Determine the [x, y] coordinate at the center of the cell enclosing the given text.  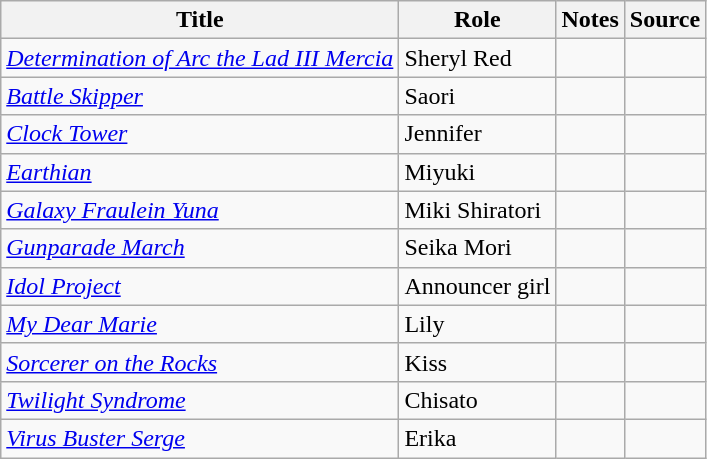
Miyuki [478, 172]
Role [478, 20]
My Dear Marie [200, 324]
Kiss [478, 362]
Announcer girl [478, 286]
Galaxy Fraulein Yuna [200, 210]
Twilight Syndrome [200, 400]
Clock Tower [200, 134]
Saori [478, 96]
Notes [590, 20]
Chisato [478, 400]
Erika [478, 438]
Battle Skipper [200, 96]
Source [664, 20]
Gunparade March [200, 248]
Virus Buster Serge [200, 438]
Sorcerer on the Rocks [200, 362]
Lily [478, 324]
Seika Mori [478, 248]
Title [200, 20]
Sheryl Red [478, 58]
Jennifer [478, 134]
Miki Shiratori [478, 210]
Determination of Arc the Lad III Mercia [200, 58]
Earthian [200, 172]
Idol Project [200, 286]
